Determine the [x, y] coordinate at the center of the cell enclosing the given text.  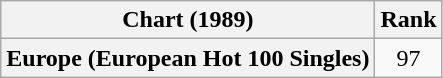
Europe (European Hot 100 Singles) [188, 58]
97 [408, 58]
Rank [408, 20]
Chart (1989) [188, 20]
